Identify which cell holds the provided text, then report its [X, Y] central coordinate. 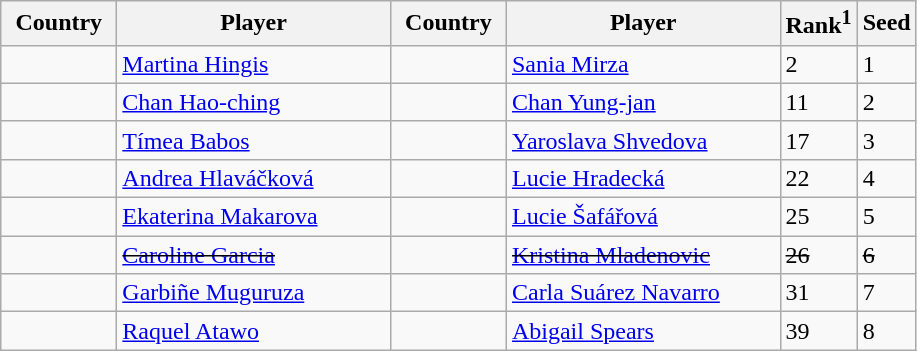
8 [886, 331]
4 [886, 178]
26 [818, 255]
17 [818, 140]
Andrea Hlaváčková [254, 178]
Tímea Babos [254, 140]
Yaroslava Shvedova [643, 140]
Kristina Mladenovic [643, 255]
31 [818, 293]
Caroline Garcia [254, 255]
Chan Hao-ching [254, 102]
5 [886, 217]
Abigail Spears [643, 331]
1 [886, 64]
Lucie Šafářová [643, 217]
3 [886, 140]
6 [886, 255]
Sania Mirza [643, 64]
Chan Yung-jan [643, 102]
Carla Suárez Navarro [643, 293]
39 [818, 331]
Raquel Atawo [254, 331]
11 [818, 102]
Garbiñe Muguruza [254, 293]
Martina Hingis [254, 64]
Ekaterina Makarova [254, 217]
Rank1 [818, 24]
Lucie Hradecká [643, 178]
7 [886, 293]
Seed [886, 24]
22 [818, 178]
25 [818, 217]
